Pinpoint the cell where the given text exists, returning its [X, Y] midpoint coordinate. 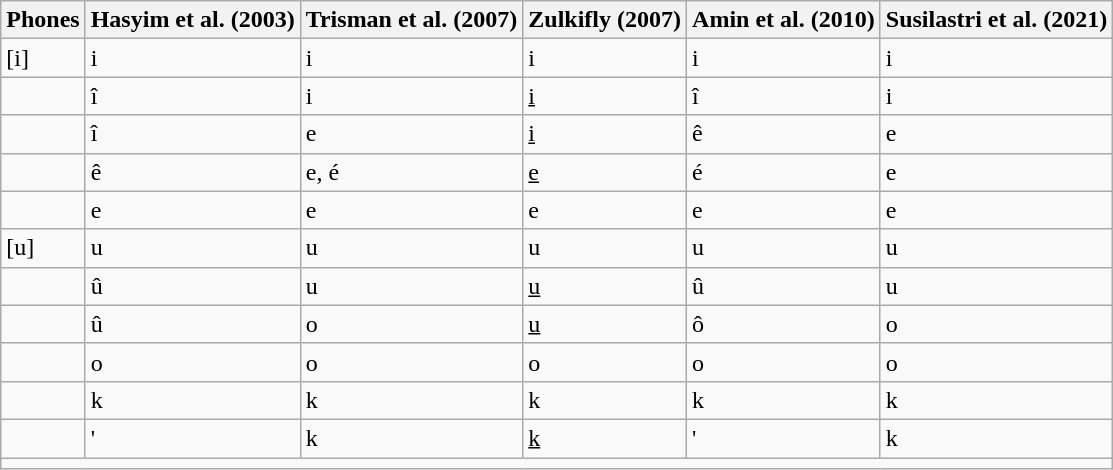
é [784, 172]
Zulkifly (2007) [605, 20]
Susilastri et al. (2021) [996, 20]
[u] [43, 248]
[i] [43, 58]
e, é [412, 172]
Hasyim et al. (2003) [192, 20]
Trisman et al. (2007) [412, 20]
Amin et al. (2010) [784, 20]
ô [784, 324]
Phones [43, 20]
